Provide the (x, y) coordinate of the cell's center where the given text is located.  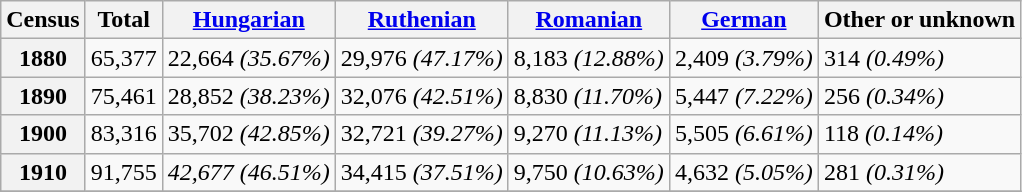
314 (0.49%) (919, 58)
83,316 (124, 134)
65,377 (124, 58)
1900 (43, 134)
28,852 (38.23%) (248, 96)
22,664 (35.67%) (248, 58)
5,505 (6.61%) (744, 134)
1880 (43, 58)
Other or unknown (919, 20)
256 (0.34%) (919, 96)
9,750 (10.63%) (588, 172)
4,632 (5.05%) (744, 172)
118 (0.14%) (919, 134)
Census (43, 20)
2,409 (3.79%) (744, 58)
8,183 (12.88%) (588, 58)
5,447 (7.22%) (744, 96)
1890 (43, 96)
75,461 (124, 96)
32,721 (39.27%) (422, 134)
Total (124, 20)
91,755 (124, 172)
32,076 (42.51%) (422, 96)
1910 (43, 172)
35,702 (42.85%) (248, 134)
42,677 (46.51%) (248, 172)
Hungarian (248, 20)
29,976 (47.17%) (422, 58)
Ruthenian (422, 20)
Romanian (588, 20)
German (744, 20)
9,270 (11.13%) (588, 134)
8,830 (11.70%) (588, 96)
34,415 (37.51%) (422, 172)
281 (0.31%) (919, 172)
